Scan for the cell matching the given text and deliver its [x, y] coordinate at center. 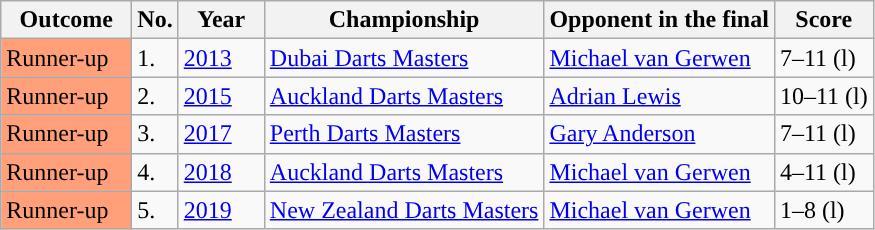
2018 [221, 172]
Adrian Lewis [659, 96]
2013 [221, 58]
No. [155, 20]
10–11 (l) [824, 96]
Gary Anderson [659, 134]
1–8 (l) [824, 210]
3. [155, 134]
Year [221, 20]
4. [155, 172]
Perth Darts Masters [404, 134]
4–11 (l) [824, 172]
Opponent in the final [659, 20]
2. [155, 96]
1. [155, 58]
2019 [221, 210]
New Zealand Darts Masters [404, 210]
2015 [221, 96]
Championship [404, 20]
Score [824, 20]
2017 [221, 134]
Outcome [66, 20]
Dubai Darts Masters [404, 58]
5. [155, 210]
